Detect which cell encompasses the target text, then output its [X, Y] center coordinate. 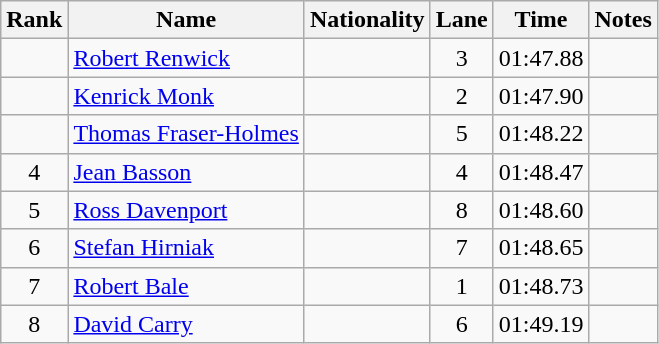
01:48.60 [541, 210]
01:48.65 [541, 248]
01:48.22 [541, 134]
2 [462, 96]
01:47.90 [541, 96]
Kenrick Monk [186, 96]
01:48.73 [541, 286]
01:48.47 [541, 172]
01:47.88 [541, 58]
Time [541, 20]
Nationality [367, 20]
Robert Bale [186, 286]
Name [186, 20]
David Carry [186, 324]
Stefan Hirniak [186, 248]
01:49.19 [541, 324]
Thomas Fraser-Holmes [186, 134]
Robert Renwick [186, 58]
Rank [34, 20]
Ross Davenport [186, 210]
3 [462, 58]
1 [462, 286]
Notes [623, 20]
Lane [462, 20]
Jean Basson [186, 172]
